For the text-containing cell, return its midpoint in (x, y) coordinate format. 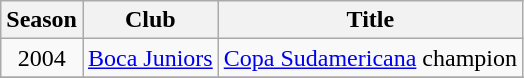
Boca Juniors (150, 58)
Season (42, 20)
2004 (42, 58)
Title (370, 20)
Club (150, 20)
Copa Sudamericana champion (370, 58)
